Identify which cell holds the provided text, then report its (X, Y) central coordinate. 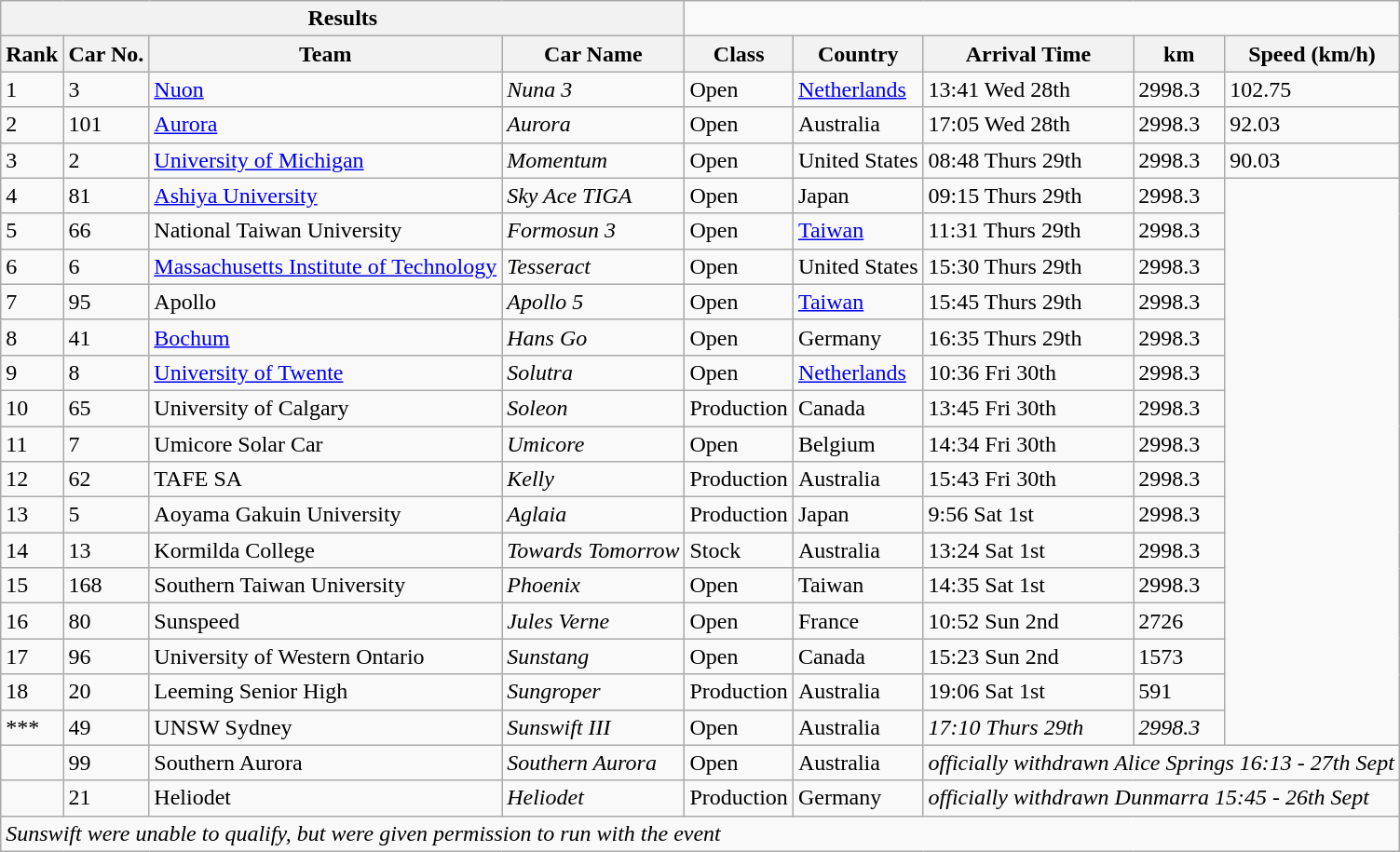
Massachusetts Institute of Technology (326, 266)
Formosun 3 (593, 231)
Sky Ace TIGA (593, 196)
4 (32, 196)
10 (32, 408)
15:43 Fri 30th (1028, 480)
16:35 Thurs 29th (1028, 337)
Jules Verne (593, 621)
14:34 Fri 30th (1028, 444)
09:15 Thurs 29th (1028, 196)
13:45 Fri 30th (1028, 408)
Phoenix (593, 586)
95 (106, 302)
Towards Tomorrow (593, 550)
65 (106, 408)
Solutra (593, 372)
Momentum (593, 160)
Speed (km/h) (1312, 54)
15:30 Thurs 29th (1028, 266)
Sunspeed (326, 621)
Sunstang (593, 656)
10:52 Sun 2nd (1028, 621)
*** (32, 727)
Kormilda College (326, 550)
Country (858, 54)
Hans Go (593, 337)
Belgium (858, 444)
France (858, 621)
Stock (739, 550)
102.75 (1312, 89)
Tesseract (593, 266)
Sungroper (593, 692)
101 (106, 125)
University of Western Ontario (326, 656)
2726 (1179, 621)
Southern Taiwan University (326, 586)
13:41 Wed 28th (1028, 89)
66 (106, 231)
Sunswift III (593, 727)
Team (326, 54)
15:45 Thurs 29th (1028, 302)
Sunswift were unable to qualify, but were given permission to run with the event (700, 833)
62 (106, 480)
19:06 Sat 1st (1028, 692)
Apollo (326, 302)
Soleon (593, 408)
18 (32, 692)
99 (106, 763)
Umicore (593, 444)
Aglaia (593, 515)
National Taiwan University (326, 231)
10:36 Fri 30th (1028, 372)
UNSW Sydney (326, 727)
1 (32, 89)
12 (32, 480)
15 (32, 586)
81 (106, 196)
14 (32, 550)
17 (32, 656)
9 (32, 372)
Leeming Senior High (326, 692)
90.03 (1312, 160)
11:31 Thurs 29th (1028, 231)
9:56 Sat 1st (1028, 515)
Apollo 5 (593, 302)
49 (106, 727)
Class (739, 54)
96 (106, 656)
Ashiya University (326, 196)
80 (106, 621)
168 (106, 586)
University of Twente (326, 372)
14:35 Sat 1st (1028, 586)
1573 (1179, 656)
16 (32, 621)
officially withdrawn Alice Springs 16:13 - 27th Sept (1161, 763)
08:48 Thurs 29th (1028, 160)
officially withdrawn Dunmarra 15:45 - 26th Sept (1161, 798)
Rank (32, 54)
Nuna 3 (593, 89)
92.03 (1312, 125)
Car No. (106, 54)
21 (106, 798)
591 (1179, 692)
km (1179, 54)
Nuon (326, 89)
Kelly (593, 480)
Car Name (593, 54)
University of Michigan (326, 160)
15:23 Sun 2nd (1028, 656)
Umicore Solar Car (326, 444)
TAFE SA (326, 480)
Results (343, 19)
17:10 Thurs 29th (1028, 727)
41 (106, 337)
17:05 Wed 28th (1028, 125)
20 (106, 692)
University of Calgary (326, 408)
13:24 Sat 1st (1028, 550)
Bochum (326, 337)
Aoyama Gakuin University (326, 515)
Arrival Time (1028, 54)
11 (32, 444)
